Capture the cell that displays the provided text and extract its [x, y] central coordinate. 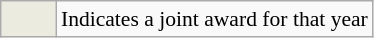
Indicates a joint award for that year [214, 19]
